Pinpoint the cell where the given text exists, returning its (x, y) midpoint coordinate. 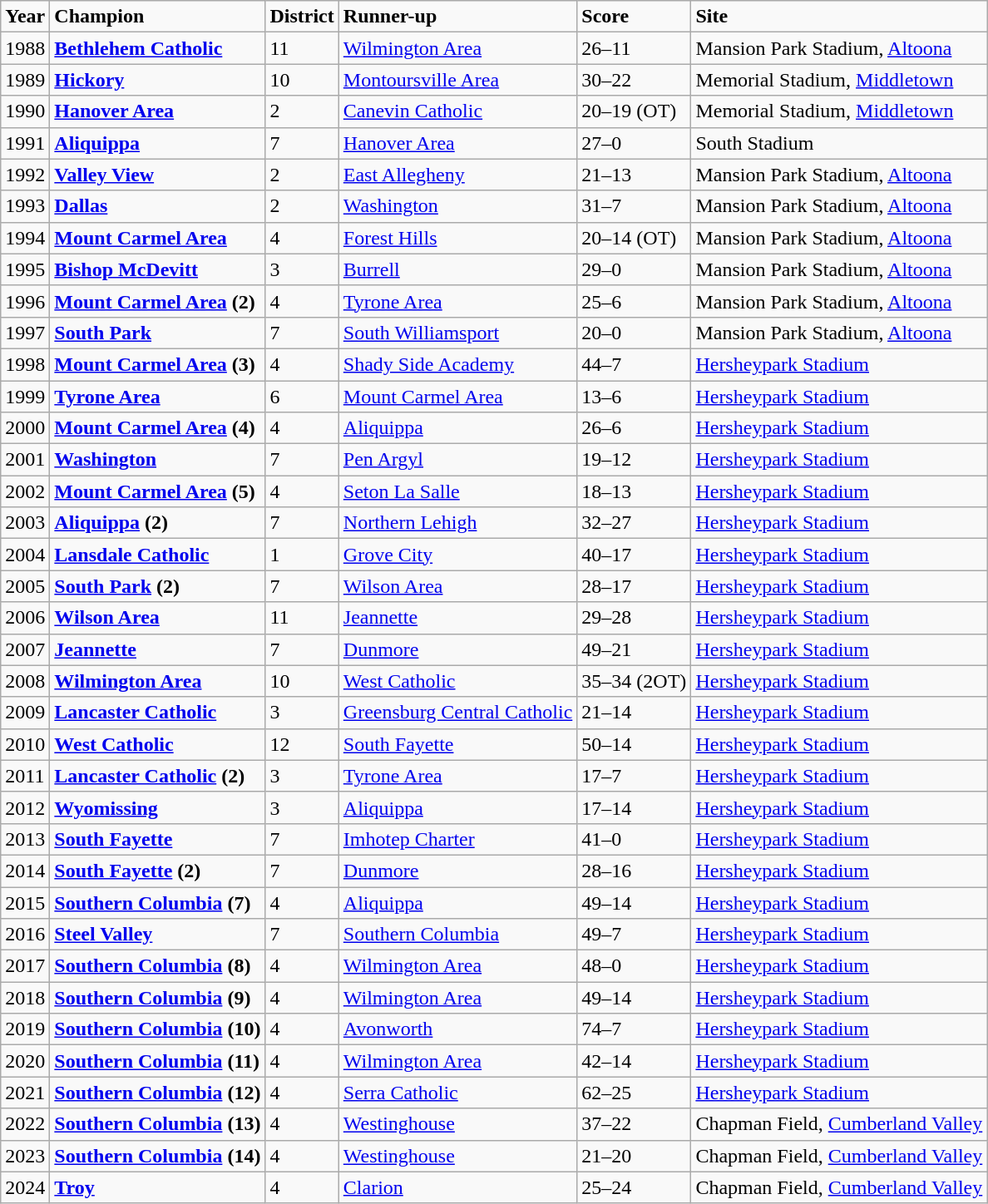
Southern Columbia (10) (158, 1029)
42–14 (634, 1061)
29–28 (634, 618)
Greensburg Central Catholic (457, 713)
18–13 (634, 491)
50–14 (634, 744)
20–0 (634, 333)
2008 (25, 681)
30–22 (634, 80)
2020 (25, 1061)
Southern Columbia (11) (158, 1061)
2001 (25, 460)
28–17 (634, 586)
Southern Columbia (9) (158, 998)
South Park (2) (158, 586)
2017 (25, 966)
1999 (25, 397)
Southern Columbia (14) (158, 1156)
2019 (25, 1029)
2000 (25, 428)
20–14 (OT) (634, 238)
6 (302, 397)
South Fayette (2) (158, 871)
2023 (25, 1156)
District (302, 17)
East Allegheny (457, 175)
Site (839, 17)
2022 (25, 1124)
Bishop McDevitt (158, 269)
28–16 (634, 871)
Valley View (158, 175)
2012 (25, 807)
Seton La Salle (457, 491)
1994 (25, 238)
2016 (25, 935)
25–24 (634, 1187)
1989 (25, 80)
13–6 (634, 397)
2007 (25, 649)
27–0 (634, 143)
2011 (25, 776)
Avonworth (457, 1029)
17–14 (634, 807)
2021 (25, 1093)
49–7 (634, 935)
Mount Carmel Area (4) (158, 428)
37–22 (634, 1124)
1993 (25, 206)
Southern Columbia (457, 935)
12 (302, 744)
2014 (25, 871)
Mount Carmel Area (5) (158, 491)
Southern Columbia (7) (158, 902)
2005 (25, 586)
2003 (25, 523)
32–27 (634, 523)
48–0 (634, 966)
19–12 (634, 460)
Forest Hills (457, 238)
2024 (25, 1187)
21–13 (634, 175)
South Park (158, 333)
2013 (25, 839)
Serra Catholic (457, 1093)
Score (634, 17)
1996 (25, 301)
South Stadium (839, 143)
Clarion (457, 1187)
41–0 (634, 839)
Southern Columbia (13) (158, 1124)
Lancaster Catholic (2) (158, 776)
35–34 (2OT) (634, 681)
26–6 (634, 428)
Aliquippa (2) (158, 523)
Pen Argyl (457, 460)
Montoursville Area (457, 80)
31–7 (634, 206)
29–0 (634, 269)
Troy (158, 1187)
Runner-up (457, 17)
1998 (25, 364)
2004 (25, 555)
2009 (25, 713)
Grove City (457, 555)
26–11 (634, 48)
Northern Lehigh (457, 523)
Dallas (158, 206)
Champion (158, 17)
21–20 (634, 1156)
17–7 (634, 776)
Hickory (158, 80)
49–21 (634, 649)
20–19 (OT) (634, 111)
Mount Carmel Area (3) (158, 364)
1990 (25, 111)
Southern Columbia (8) (158, 966)
1992 (25, 175)
21–14 (634, 713)
2002 (25, 491)
2010 (25, 744)
Mount Carmel Area (2) (158, 301)
2006 (25, 618)
74–7 (634, 1029)
Steel Valley (158, 935)
Canevin Catholic (457, 111)
Southern Columbia (12) (158, 1093)
44–7 (634, 364)
Shady Side Academy (457, 364)
South Williamsport (457, 333)
1997 (25, 333)
Lancaster Catholic (158, 713)
Wyomissing (158, 807)
Bethlehem Catholic (158, 48)
Burrell (457, 269)
1988 (25, 48)
Year (25, 17)
Lansdale Catholic (158, 555)
40–17 (634, 555)
2015 (25, 902)
Imhotep Charter (457, 839)
62–25 (634, 1093)
1995 (25, 269)
25–6 (634, 301)
2018 (25, 998)
1991 (25, 143)
1 (302, 555)
